Provide the (x, y) coordinate of the cell's center where the given text is located.  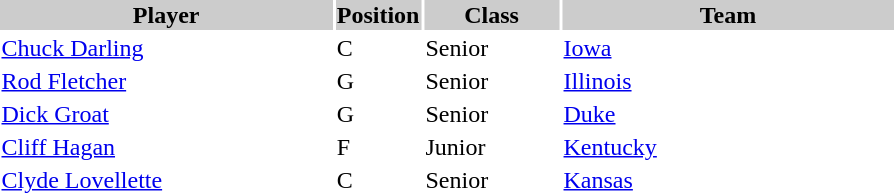
Kentucky (728, 147)
Player (166, 15)
F (378, 147)
Illinois (728, 81)
Rod Fletcher (166, 81)
Chuck Darling (166, 48)
Position (378, 15)
Junior (492, 147)
Dick Groat (166, 114)
Class (492, 15)
Iowa (728, 48)
Cliff Hagan (166, 147)
Duke (728, 114)
C (378, 48)
Team (728, 15)
